Return (X, Y) of the center of cell containing provided text 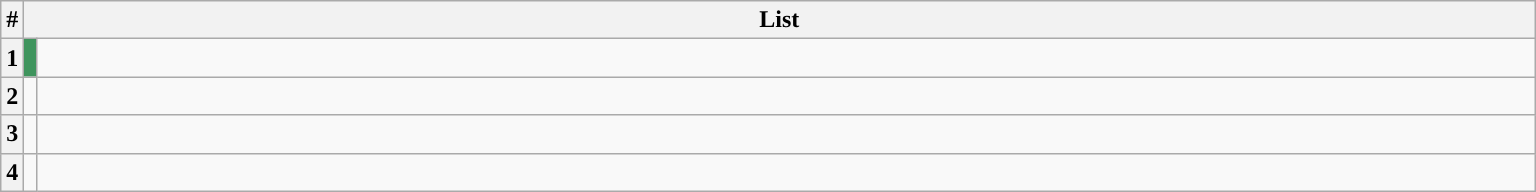
2 (12, 96)
4 (12, 172)
# (12, 20)
1 (12, 58)
List (780, 20)
3 (12, 134)
